Output the [x, y] coordinate of the center of the cell containing the given text.  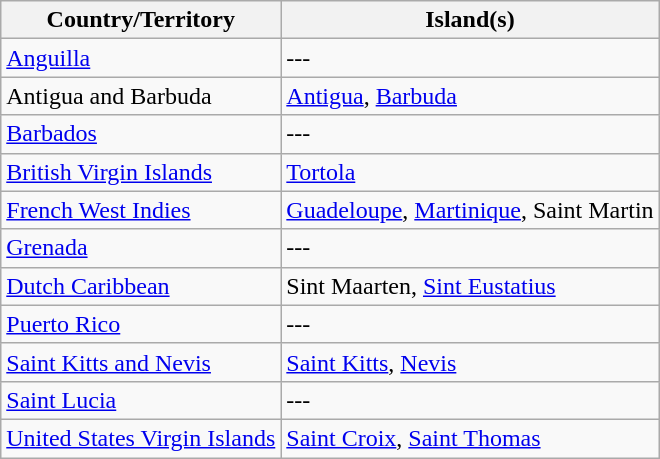
Sint Maarten, Sint Eustatius [470, 286]
Antigua, Barbuda [470, 96]
Saint Lucia [141, 400]
Puerto Rico [141, 324]
Saint Kitts, Nevis [470, 362]
British Virgin Islands [141, 172]
Tortola [470, 172]
Saint Croix, Saint Thomas [470, 438]
Grenada [141, 248]
Guadeloupe, Martinique, Saint Martin [470, 210]
Island(s) [470, 20]
Anguilla [141, 58]
Barbados [141, 134]
French West Indies [141, 210]
Dutch Caribbean [141, 286]
Country/Territory [141, 20]
Saint Kitts and Nevis [141, 362]
United States Virgin Islands [141, 438]
Antigua and Barbuda [141, 96]
